Output the [X, Y] coordinate of the center of the cell containing the given text.  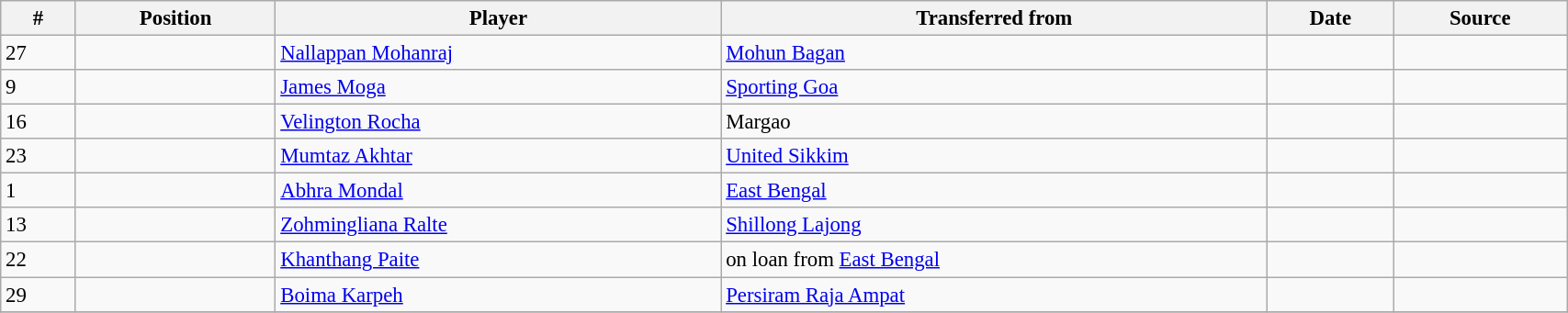
East Bengal [994, 191]
13 [39, 225]
Mumtaz Akhtar [498, 156]
16 [39, 122]
Player [498, 18]
Nallappan Mohanraj [498, 53]
Source [1481, 18]
9 [39, 87]
29 [39, 295]
Date [1330, 18]
United Sikkim [994, 156]
Shillong Lajong [994, 225]
Transferred from [994, 18]
23 [39, 156]
Boima Karpeh [498, 295]
Position [175, 18]
Velington Rocha [498, 122]
Mohun Bagan [994, 53]
Margao [994, 122]
Zohmingliana Ralte [498, 225]
27 [39, 53]
1 [39, 191]
Abhra Mondal [498, 191]
# [39, 18]
Sporting Goa [994, 87]
Persiram Raja Ampat [994, 295]
22 [39, 260]
Khanthang Paite [498, 260]
on loan from East Bengal [994, 260]
James Moga [498, 87]
